Capture the cell that displays the provided text and extract its [x, y] central coordinate. 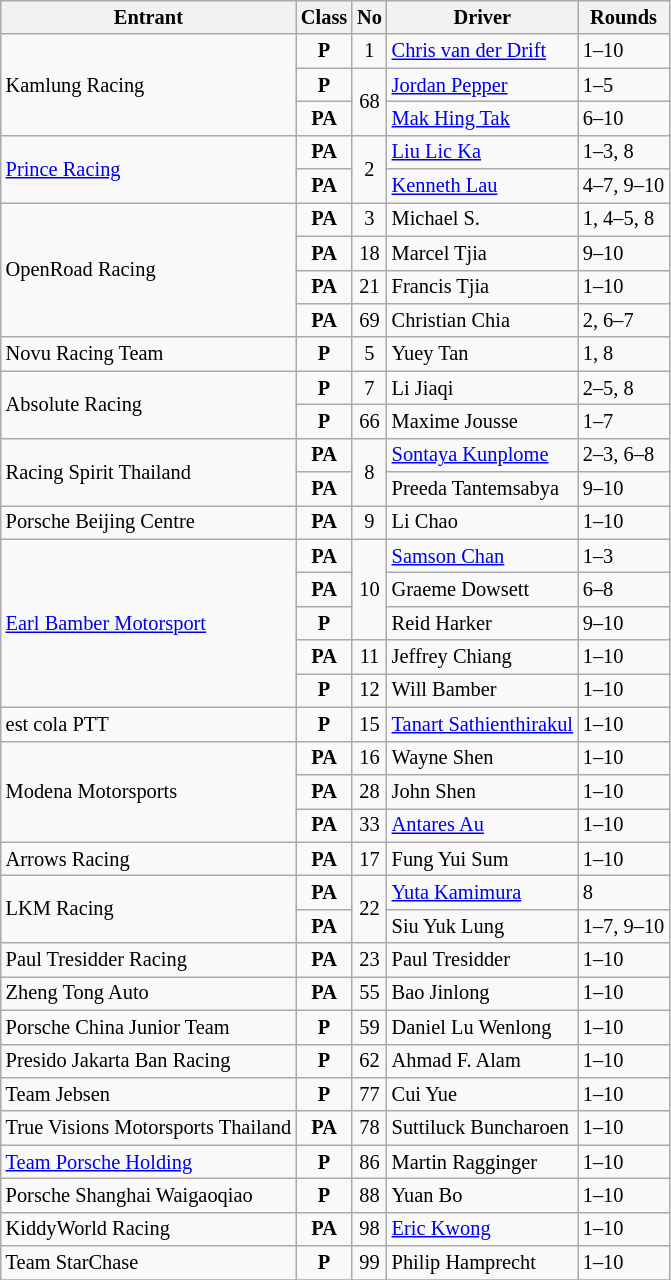
Michael S. [482, 219]
11 [370, 657]
Bao Jinlong [482, 993]
62 [370, 1061]
1–7, 9–10 [624, 926]
88 [370, 1195]
Team Porsche Holding [148, 1162]
Paul Tresidder [482, 960]
66 [370, 421]
Team Jebsen [148, 1094]
Reid Harker [482, 623]
Maxime Jousse [482, 421]
Class [324, 17]
Kamlung Racing [148, 84]
Suttiluck Buncharoen [482, 1128]
Li Chao [482, 522]
69 [370, 320]
21 [370, 287]
Fung Yui Sum [482, 859]
68 [370, 102]
Wayne Shen [482, 758]
Chris van der Drift [482, 51]
10 [370, 590]
Sontaya Kunplome [482, 455]
Team StarChase [148, 1263]
Prince Racing [148, 168]
55 [370, 993]
2–3, 6–8 [624, 455]
Porsche China Junior Team [148, 1027]
Kenneth Lau [482, 186]
6–8 [624, 589]
Yuan Bo [482, 1195]
Daniel Lu Wenlong [482, 1027]
Philip Hamprecht [482, 1263]
Tanart Sathienthirakul [482, 724]
Paul Tresidder Racing [148, 960]
Liu Lic Ka [482, 152]
Modena Motorsports [148, 792]
Entrant [148, 17]
Martin Ragginger [482, 1162]
2, 6–7 [624, 320]
23 [370, 960]
Zheng Tong Auto [148, 993]
1, 8 [624, 354]
16 [370, 758]
1–5 [624, 85]
Li Jiaqi [482, 388]
Jeffrey Chiang [482, 657]
1, 4–5, 8 [624, 219]
Preeda Tantemsabya [482, 489]
KiddyWorld Racing [148, 1229]
Ahmad F. Alam [482, 1061]
Racing Spirit Thailand [148, 472]
Absolute Racing [148, 404]
78 [370, 1128]
Earl Bamber Motorsport [148, 623]
2 [370, 168]
5 [370, 354]
LKM Racing [148, 908]
17 [370, 859]
86 [370, 1162]
Cui Yue [482, 1094]
Porsche Beijing Centre [148, 522]
Graeme Dowsett [482, 589]
No [370, 17]
Francis Tjia [482, 287]
Yuey Tan [482, 354]
Marcel Tjia [482, 253]
Presido Jakarta Ban Racing [148, 1061]
Arrows Racing [148, 859]
28 [370, 791]
4–7, 9–10 [624, 186]
59 [370, 1027]
Rounds [624, 17]
OpenRoad Racing [148, 270]
Samson Chan [482, 556]
6–10 [624, 118]
Porsche Shanghai Waigaoqiao [148, 1195]
Siu Yuk Lung [482, 926]
22 [370, 908]
Christian Chia [482, 320]
33 [370, 825]
Antares Au [482, 825]
2–5, 8 [624, 388]
1–3 [624, 556]
9 [370, 522]
3 [370, 219]
est cola PTT [148, 724]
Driver [482, 17]
77 [370, 1094]
15 [370, 724]
18 [370, 253]
1 [370, 51]
12 [370, 690]
98 [370, 1229]
John Shen [482, 791]
Novu Racing Team [148, 354]
Will Bamber [482, 690]
99 [370, 1263]
7 [370, 388]
Mak Hing Tak [482, 118]
1–7 [624, 421]
Yuta Kamimura [482, 892]
1–3, 8 [624, 152]
True Visions Motorsports Thailand [148, 1128]
Jordan Pepper [482, 85]
Eric Kwong [482, 1229]
